For the text-containing cell, return its midpoint in [x, y] coordinate format. 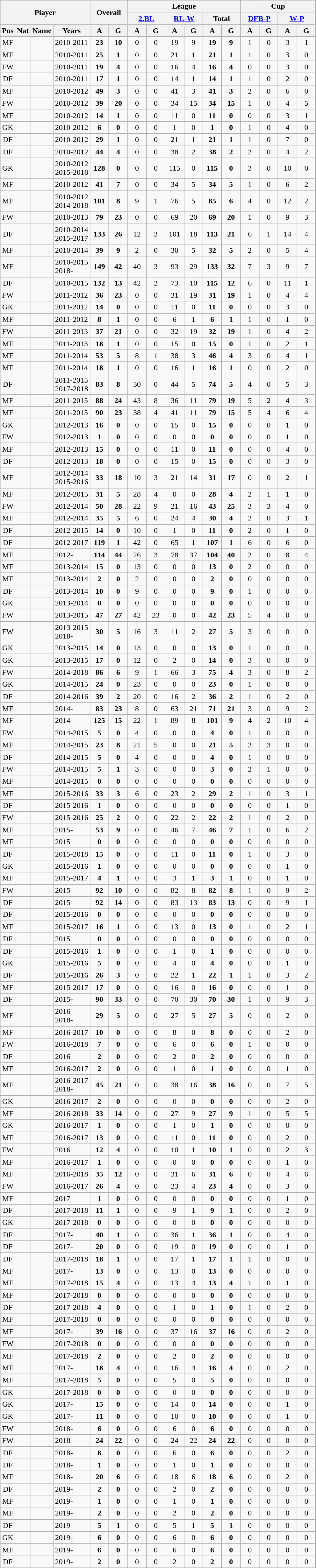
2012-2017 [71, 542]
2.BL [146, 18]
78 [175, 554]
65 [175, 542]
50 [99, 506]
2013-20152018- [71, 632]
Overall [109, 12]
Cup [278, 6]
104 [212, 554]
66 [175, 672]
RL-W [184, 18]
Pos [8, 31]
2010-2013 [71, 217]
45 [99, 1085]
2012- [71, 554]
2015-2018 [71, 854]
85 [212, 201]
74 [212, 384]
86 [99, 672]
2014-2016 [71, 696]
89 [175, 721]
Nat [23, 31]
88 [99, 401]
76 [175, 201]
W-P [297, 18]
73 [175, 283]
63 [175, 709]
75 [212, 672]
2017 [71, 1198]
2010-2014 [71, 250]
119 [99, 542]
132 [99, 283]
Name [42, 31]
2011-20152017-2018 [71, 384]
20162018- [71, 1016]
114 [99, 554]
93 [175, 267]
47 [99, 615]
Player [45, 12]
125 [99, 721]
149 [99, 267]
2016-20172018- [71, 1085]
Total [222, 18]
DFB-P [259, 18]
2010-20152018- [71, 267]
113 [212, 234]
Years [71, 31]
49 [99, 91]
2014-2018 [71, 672]
2010-2015 [71, 283]
2012-20142015-2016 [71, 477]
128 [99, 168]
2010-20122015-2018 [71, 168]
2010-20142015-2017 [71, 234]
2010-20122014-2018 [71, 201]
League [184, 6]
107 [212, 542]
71 [212, 709]
